Detect which cell encompasses the target text, then output its (X, Y) center coordinate. 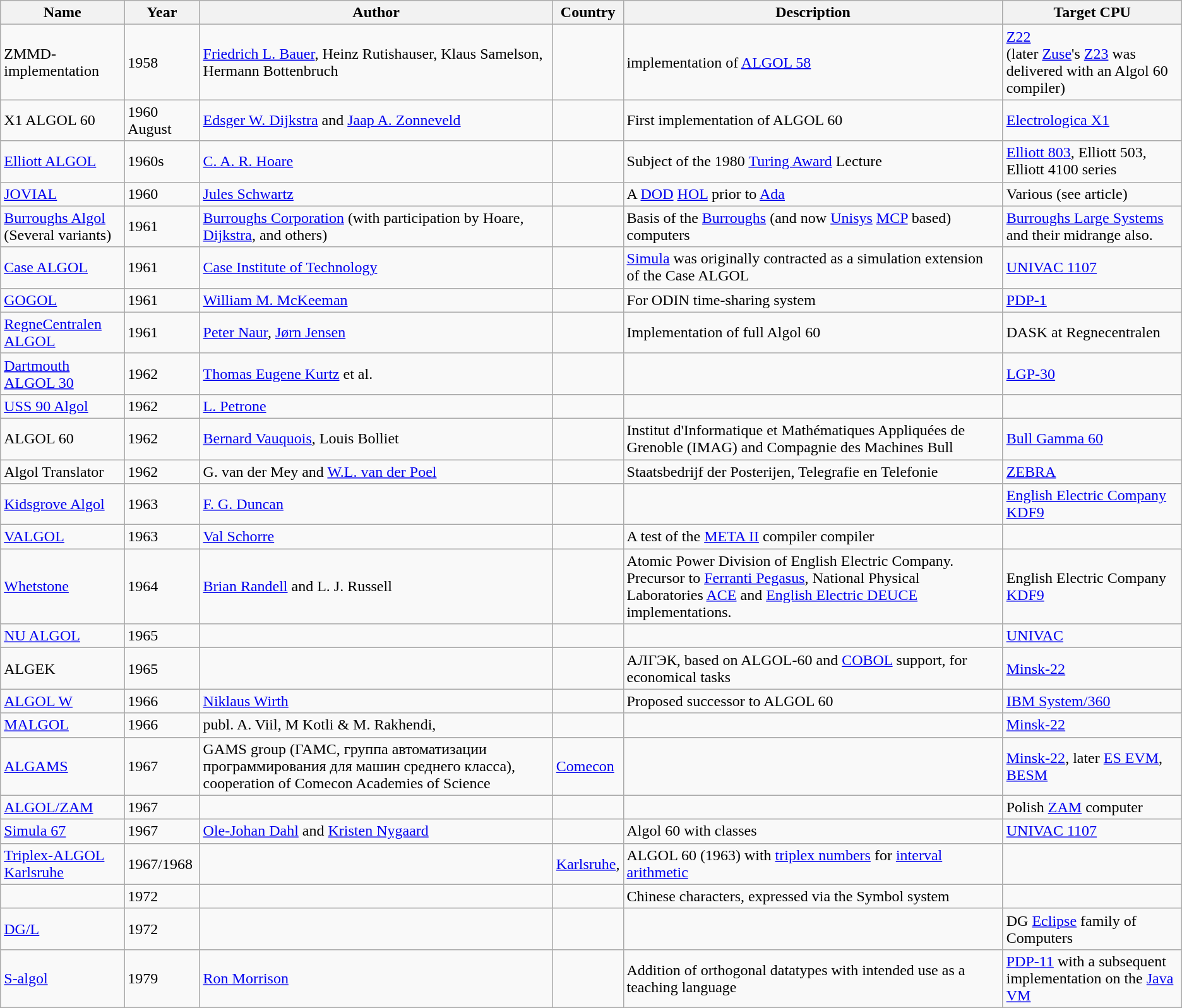
DG/L (63, 928)
Polish ZAM computer (1092, 807)
Year (162, 13)
Burroughs Large Systems and their midrange also. (1092, 226)
Staatsbedrijf der Posterijen, Telegrafie en Telefonie (813, 472)
Bernard Vauquois, Louis Bolliet (376, 438)
Algol Translator (63, 472)
Institut d'Informatique et Mathématiques Appliquées de Grenoble (IMAG) and Compagnie des Machines Bull (813, 438)
UNIVAC (1092, 636)
Niklaus Wirth (376, 701)
William M. McKeeman (376, 300)
1960 August (162, 120)
publ. A. Viil, M Kotli & M. Rakhendi, (376, 725)
GOGOL (63, 300)
Algol 60 with classes (813, 831)
PDP-11 with a subsequent implementation on the Java VM (1092, 978)
Dartmouth ALGOL 30 (63, 374)
NU ALGOL (63, 636)
Country (588, 13)
DG Eclipse family of Computers (1092, 928)
Proposed successor to ALGOL 60 (813, 701)
Edsger W. Dijkstra and Jaap A. Zonneveld (376, 120)
Karlsruhe, (588, 864)
X1 ALGOL 60 (63, 120)
F. G. Duncan (376, 504)
GAMS group (ГАМС, группа автоматизации программирования для машин среднего класса), cooperation of Comecon Academies of Science (376, 766)
Case ALGOL (63, 268)
Comecon (588, 766)
G. van der Mey and W.L. van der Poel (376, 472)
1964 (162, 586)
Burroughs Algol (Several variants) (63, 226)
ZEBRA (1092, 472)
Triplex-ALGOL Karlsruhe (63, 864)
Target CPU (1092, 13)
Author (376, 13)
A test of the META II compiler compiler (813, 537)
RegneCentralen ALGOL (63, 332)
Val Schorre (376, 537)
Friedrich L. Bauer, Heinz Rutishauser, Klaus Samelson, Hermann Bottenbruch (376, 62)
PDP-1 (1092, 300)
Whetstone (63, 586)
Various (see article) (1092, 194)
ALGOL/ZAM (63, 807)
Implementation of full Algol 60 (813, 332)
ALGEK (63, 668)
ALGOL 60 (63, 438)
DASK at Regnecentralen (1092, 332)
Description (813, 13)
Bull Gamma 60 (1092, 438)
ALGOL 60 (1963) with triplex numbers for interval arithmetic (813, 864)
LGP-30 (1092, 374)
1960 (162, 194)
S-algol (63, 978)
Burroughs Corporation (with participation by Hoare, Dijkstra, and others) (376, 226)
Jules Schwartz (376, 194)
Ron Morrison (376, 978)
Simula was originally contracted as a simulation extension of the Case ALGOL (813, 268)
JOVIAL (63, 194)
1979 (162, 978)
Ole-Johan Dahl and Kristen Nygaard (376, 831)
C. A. R. Hoare (376, 162)
Addition of orthogonal datatypes with intended use as a teaching language (813, 978)
Subject of the 1980 Turing Award Lecture (813, 162)
L. Petrone (376, 406)
Simula 67 (63, 831)
First implementation of ALGOL 60 (813, 120)
VALGOL (63, 537)
1967/1968 (162, 864)
1958 (162, 62)
Kidsgrove Algol (63, 504)
Z22 (later Zuse's Z23 was delivered with an Algol 60 compiler) (1092, 62)
IBM System/360 (1092, 701)
Peter Naur, Jørn Jensen (376, 332)
ZMMD-implementation (63, 62)
ALGOL W (63, 701)
1960s (162, 162)
Basis of the Burroughs (and now Unisys MCP based) computers (813, 226)
USS 90 Algol (63, 406)
implementation of ALGOL 58 (813, 62)
A DOD HOL prior to Ada (813, 194)
Case Institute of Technology (376, 268)
For ODIN time-sharing system (813, 300)
Thomas Eugene Kurtz et al. (376, 374)
Brian Randell and L. J. Russell (376, 586)
Minsk-22, later ES EVM, BESM (1092, 766)
Elliott ALGOL (63, 162)
АЛГЭК, based on ALGOL-60 and COBOL support, for economical tasks (813, 668)
Chinese characters, expressed via the Symbol system (813, 896)
ALGAMS (63, 766)
Electrologica X1 (1092, 120)
MALGOL (63, 725)
Elliott 803, Elliott 503, Elliott 4100 series (1092, 162)
Name (63, 13)
